Output the [X, Y] coordinate of the center of the cell containing the given text.  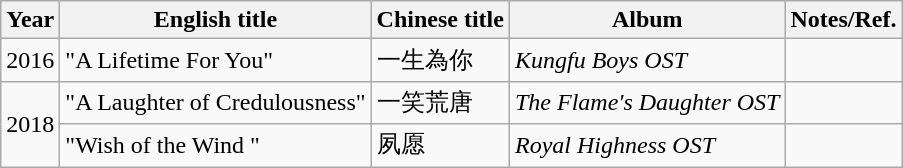
Album [647, 20]
2016 [30, 60]
"A Laughter of Credulousness" [216, 102]
Chinese title [440, 20]
"Wish of the Wind " [216, 146]
2018 [30, 124]
The Flame's Daughter OST [647, 102]
一生為你 [440, 60]
Year [30, 20]
Notes/Ref. [844, 20]
English title [216, 20]
一笑荒唐 [440, 102]
夙愿 [440, 146]
Royal Highness OST [647, 146]
Kungfu Boys OST [647, 60]
"A Lifetime For You" [216, 60]
